Return (X, Y) of the center of cell containing provided text 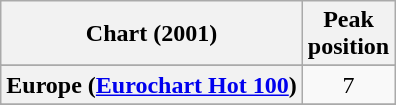
Peakposition (348, 34)
Chart (2001) (152, 34)
7 (348, 85)
Europe (Eurochart Hot 100) (152, 85)
